Locate the cell with the specified text and output its [x, y] center coordinate. 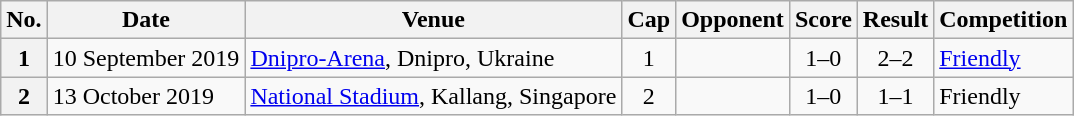
13 October 2019 [146, 96]
Competition [1004, 20]
Venue [434, 20]
Dnipro-Arena, Dnipro, Ukraine [434, 58]
Opponent [733, 20]
1–1 [895, 96]
Score [823, 20]
National Stadium, Kallang, Singapore [434, 96]
Date [146, 20]
Result [895, 20]
2–2 [895, 58]
No. [24, 20]
Cap [649, 20]
10 September 2019 [146, 58]
